Extract the (X, Y) coordinate from the center of the cell holding the provided text.  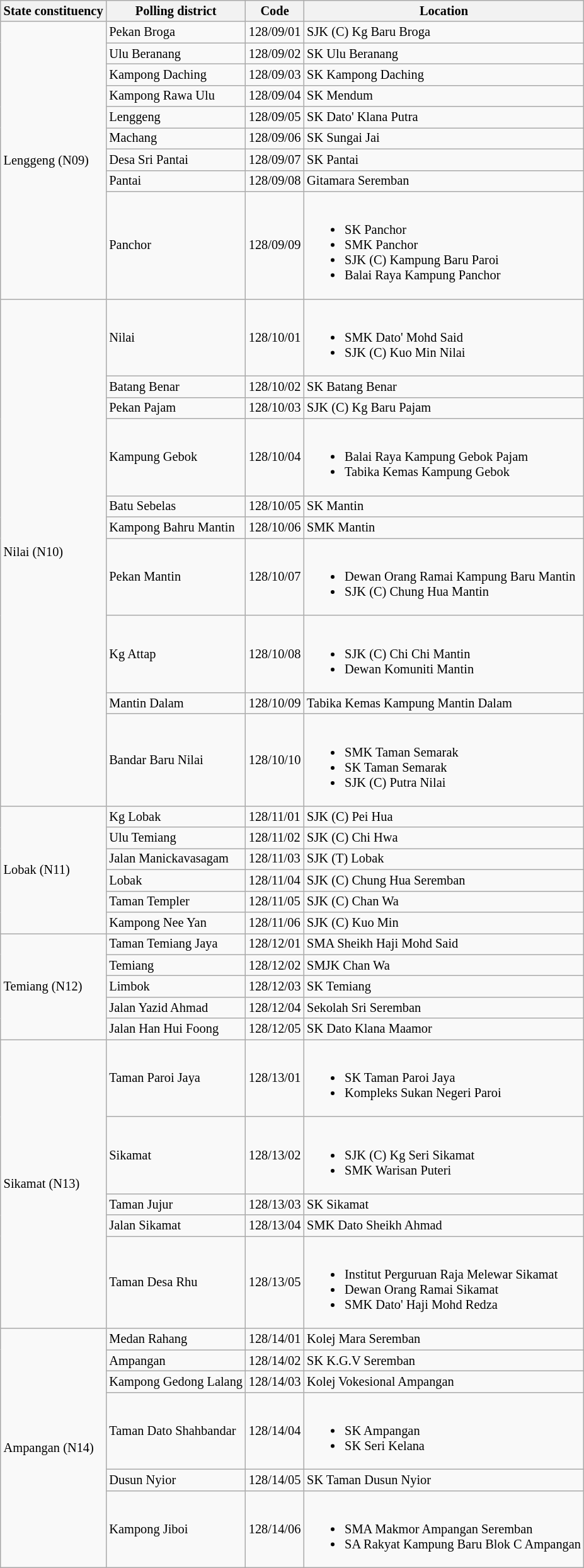
SJK (T) Lobak (444, 859)
128/12/04 (275, 1008)
128/12/01 (275, 944)
SJK (C) Kg Baru Pajam (444, 408)
128/09/04 (275, 96)
SK Mendum (444, 96)
128/13/02 (275, 1155)
Pekan Broga (175, 32)
SK Temiang (444, 986)
128/09/08 (275, 181)
Taman Temiang Jaya (175, 944)
Gitamara Seremban (444, 181)
Batang Benar (175, 386)
Panchor (175, 245)
128/11/04 (275, 880)
Taman Desa Rhu (175, 1282)
128/09/05 (275, 117)
Bandar Baru Nilai (175, 760)
128/10/02 (275, 386)
Dewan Orang Ramai Kampung Baru MantinSJK (C) Chung Hua Mantin (444, 576)
Machang (175, 138)
Taman Jujur (175, 1204)
128/09/06 (275, 138)
SK Dato' Klana Putra (444, 117)
128/14/06 (275, 1529)
128/11/03 (275, 859)
Kampong Bahru Mantin (175, 528)
128/10/05 (275, 506)
128/10/01 (275, 337)
Lobak (175, 880)
128/14/02 (275, 1361)
SK Ulu Beranang (444, 54)
SK Dato Klana Maamor (444, 1029)
128/10/10 (275, 760)
SMA Makmor Ampangan SerembanSA Rakyat Kampung Baru Blok C Ampangan (444, 1529)
Sikamat (175, 1155)
Kampong Rawa Ulu (175, 96)
State constituency (54, 11)
SK Pantai (444, 160)
Lenggeng (175, 117)
SJK (C) Chi Chi MantinDewan Komuniti Mantin (444, 654)
SJK (C) Chi Hwa (444, 838)
Kg Attap (175, 654)
Jalan Sikamat (175, 1226)
Kg Lobak (175, 816)
Nilai (N10) (54, 552)
128/10/06 (275, 528)
128/13/03 (275, 1204)
Tabika Kemas Kampung Mantin Dalam (444, 703)
128/10/07 (275, 576)
SJK (C) Kuo Min (444, 922)
SMK Dato' Mohd SaidSJK (C) Kuo Min Nilai (444, 337)
Kampong Nee Yan (175, 922)
128/11/02 (275, 838)
Kampong Gedong Lalang (175, 1381)
128/09/02 (275, 54)
128/13/01 (275, 1077)
128/12/03 (275, 986)
Limbok (175, 986)
Medan Rahang (175, 1339)
128/10/04 (275, 456)
128/10/08 (275, 654)
SJK (C) Kg Baru Broga (444, 32)
128/13/05 (275, 1282)
SJK (C) Kg Seri SikamatSMK Warisan Puteri (444, 1155)
Jalan Manickavasagam (175, 859)
128/09/03 (275, 74)
SJK (C) Pei Hua (444, 816)
Polling district (175, 11)
SMK Mantin (444, 528)
Jalan Han Hui Foong (175, 1029)
128/11/01 (275, 816)
128/10/03 (275, 408)
SK AmpanganSK Seri Kelana (444, 1431)
Kampong Daching (175, 74)
Nilai (175, 337)
128/14/05 (275, 1480)
SMK Taman SemarakSK Taman SemarakSJK (C) Putra Nilai (444, 760)
128/12/02 (275, 965)
Location (444, 11)
128/14/01 (275, 1339)
128/12/05 (275, 1029)
SK Taman Paroi JayaKompleks Sukan Negeri Paroi (444, 1077)
SK K.G.V Seremban (444, 1361)
Temiang (N12) (54, 986)
Taman Paroi Jaya (175, 1077)
SMK Dato Sheikh Ahmad (444, 1226)
Ampangan (175, 1361)
Kolej Vokesional Ampangan (444, 1381)
128/14/03 (275, 1381)
Taman Templer (175, 902)
SK Mantin (444, 506)
Institut Perguruan Raja Melewar SikamatDewan Orang Ramai SikamatSMK Dato' Haji Mohd Redza (444, 1282)
Desa Sri Pantai (175, 160)
128/10/09 (275, 703)
Mantin Dalam (175, 703)
128/11/06 (275, 922)
Lobak (N11) (54, 869)
Ulu Beranang (175, 54)
Kampong Jiboi (175, 1529)
Kampung Gebok (175, 456)
128/09/09 (275, 245)
Sikamat (N13) (54, 1184)
Kolej Mara Seremban (444, 1339)
Lenggeng (N09) (54, 160)
128/11/05 (275, 902)
SMA Sheikh Haji Mohd Said (444, 944)
Pantai (175, 181)
Ampangan (N14) (54, 1448)
128/09/01 (275, 32)
SJK (C) Chan Wa (444, 902)
Dusun Nyior (175, 1480)
Batu Sebelas (175, 506)
Balai Raya Kampung Gebok PajamTabika Kemas Kampung Gebok (444, 456)
Pekan Mantin (175, 576)
Code (275, 11)
SK Kampong Daching (444, 74)
128/13/04 (275, 1226)
SK Sungai Jai (444, 138)
SK Batang Benar (444, 386)
SK Sikamat (444, 1204)
SJK (C) Chung Hua Seremban (444, 880)
SMJK Chan Wa (444, 965)
128/09/07 (275, 160)
128/14/04 (275, 1431)
Temiang (175, 965)
Pekan Pajam (175, 408)
SK PanchorSMK PanchorSJK (C) Kampung Baru ParoiBalai Raya Kampung Panchor (444, 245)
Taman Dato Shahbandar (175, 1431)
Sekolah Sri Seremban (444, 1008)
SK Taman Dusun Nyior (444, 1480)
Jalan Yazid Ahmad (175, 1008)
Ulu Temiang (175, 838)
